For the text-containing cell, return its midpoint in [X, Y] coordinate format. 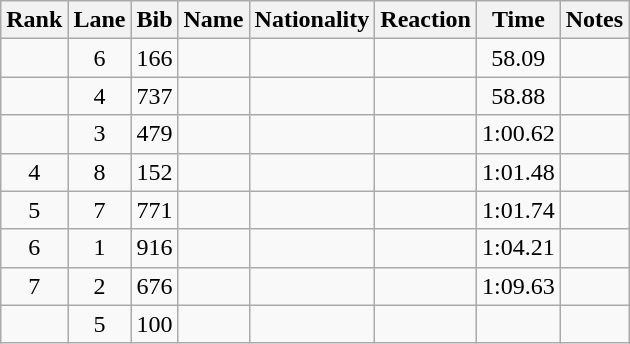
771 [154, 210]
8 [100, 172]
100 [154, 324]
Lane [100, 20]
737 [154, 96]
2 [100, 286]
Bib [154, 20]
3 [100, 134]
58.09 [519, 58]
676 [154, 286]
Name [214, 20]
1:09.63 [519, 286]
Reaction [426, 20]
1:01.74 [519, 210]
166 [154, 58]
1 [100, 248]
1:00.62 [519, 134]
1:04.21 [519, 248]
Notes [594, 20]
Nationality [312, 20]
479 [154, 134]
916 [154, 248]
Time [519, 20]
58.88 [519, 96]
152 [154, 172]
1:01.48 [519, 172]
Rank [34, 20]
